Find where the given text appears and provide that cell's center as (X, Y) coordinate. 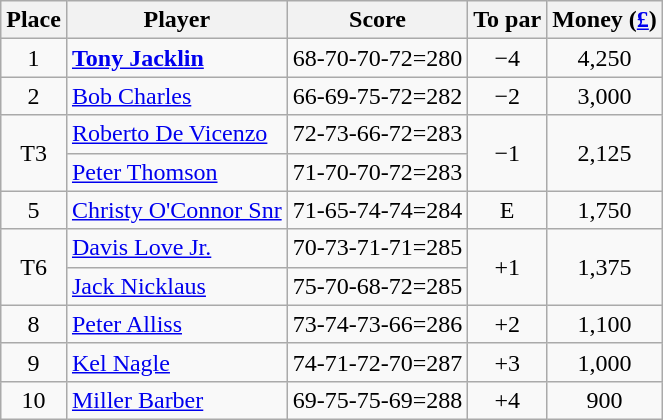
1,100 (605, 324)
8 (34, 324)
+2 (508, 324)
Jack Nicklaus (176, 286)
−2 (508, 96)
T6 (34, 267)
Player (176, 20)
E (508, 210)
+1 (508, 267)
Peter Thomson (176, 172)
Bob Charles (176, 96)
68-70-70-72=280 (378, 58)
4,250 (605, 58)
66-69-75-72=282 (378, 96)
9 (34, 362)
1,750 (605, 210)
75-70-68-72=285 (378, 286)
3,000 (605, 96)
74-71-72-70=287 (378, 362)
5 (34, 210)
Christy O'Connor Snr (176, 210)
Roberto De Vicenzo (176, 134)
70-73-71-71=285 (378, 248)
−4 (508, 58)
Peter Alliss (176, 324)
Davis Love Jr. (176, 248)
1,375 (605, 267)
Tony Jacklin (176, 58)
+3 (508, 362)
1 (34, 58)
−1 (508, 153)
Place (34, 20)
To par (508, 20)
69-75-75-69=288 (378, 400)
T3 (34, 153)
Miller Barber (176, 400)
Money (£) (605, 20)
71-65-74-74=284 (378, 210)
10 (34, 400)
+4 (508, 400)
900 (605, 400)
Score (378, 20)
2 (34, 96)
71-70-70-72=283 (378, 172)
Kel Nagle (176, 362)
2,125 (605, 153)
73-74-73-66=286 (378, 324)
72-73-66-72=283 (378, 134)
1,000 (605, 362)
